Return [X, Y] of the center of cell containing provided text 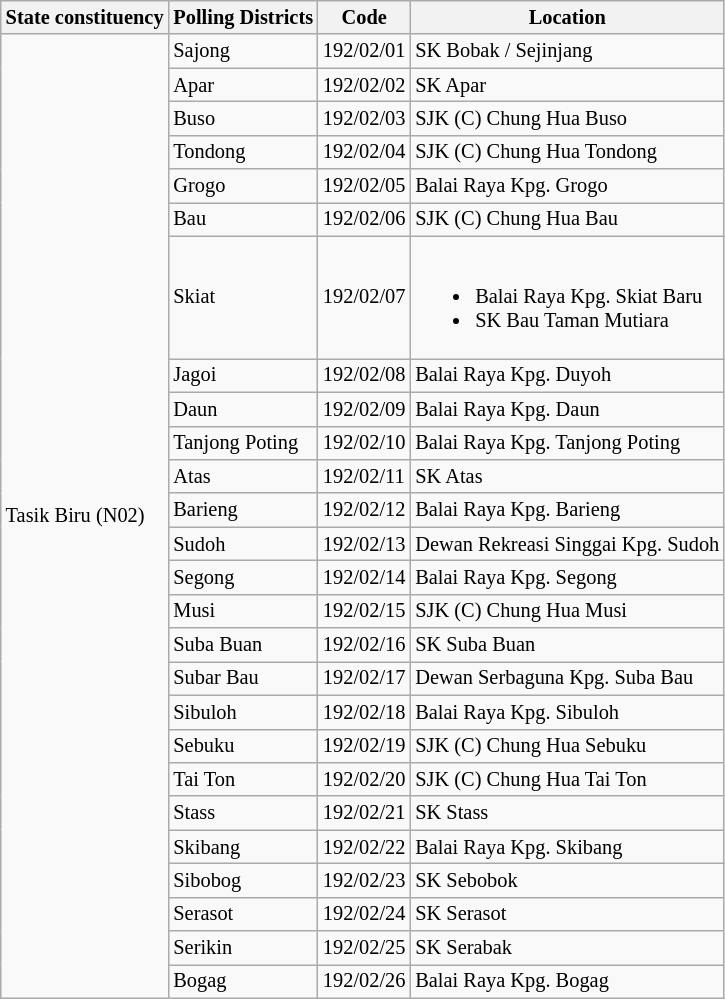
SK Suba Buan [567, 645]
Balai Raya Kpg. Daun [567, 409]
192/02/22 [364, 847]
Stass [243, 813]
Segong [243, 577]
192/02/23 [364, 880]
Sudoh [243, 544]
192/02/13 [364, 544]
Serasot [243, 914]
192/02/20 [364, 779]
SK Bobak / Sejinjang [567, 51]
192/02/19 [364, 746]
Dewan Serbaguna Kpg. Suba Bau [567, 678]
Sibuloh [243, 712]
192/02/09 [364, 409]
Musi [243, 611]
Balai Raya Kpg. Duyoh [567, 375]
Tasik Biru (N02) [85, 516]
192/02/17 [364, 678]
SK Stass [567, 813]
SK Atas [567, 476]
192/02/14 [364, 577]
SJK (C) Chung Hua Sebuku [567, 746]
SJK (C) Chung Hua Musi [567, 611]
Dewan Rekreasi Singgai Kpg. Sudoh [567, 544]
SJK (C) Chung Hua Buso [567, 118]
192/02/18 [364, 712]
Sibobog [243, 880]
SJK (C) Chung Hua Bau [567, 219]
SK Serabak [567, 948]
192/02/01 [364, 51]
Bogag [243, 981]
192/02/03 [364, 118]
Polling Districts [243, 17]
192/02/16 [364, 645]
192/02/12 [364, 510]
192/02/05 [364, 186]
Balai Raya Kpg. Bogag [567, 981]
Tai Ton [243, 779]
Suba Buan [243, 645]
192/02/06 [364, 219]
Balai Raya Kpg. Skiat BaruSK Bau Taman Mutiara [567, 297]
192/02/15 [364, 611]
Subar Bau [243, 678]
SK Apar [567, 85]
Barieng [243, 510]
Code [364, 17]
Balai Raya Kpg. Tanjong Poting [567, 443]
SJK (C) Chung Hua Tai Ton [567, 779]
192/02/07 [364, 297]
192/02/11 [364, 476]
SJK (C) Chung Hua Tondong [567, 152]
Location [567, 17]
192/02/24 [364, 914]
Skiat [243, 297]
Balai Raya Kpg. Grogo [567, 186]
Bau [243, 219]
Tondong [243, 152]
192/02/25 [364, 948]
192/02/02 [364, 85]
192/02/21 [364, 813]
SK Serasot [567, 914]
Jagoi [243, 375]
Tanjong Poting [243, 443]
Daun [243, 409]
192/02/10 [364, 443]
Buso [243, 118]
State constituency [85, 17]
Grogo [243, 186]
Balai Raya Kpg. Barieng [567, 510]
Sajong [243, 51]
Skibang [243, 847]
192/02/04 [364, 152]
Apar [243, 85]
192/02/26 [364, 981]
Balai Raya Kpg. Sibuloh [567, 712]
Balai Raya Kpg. Skibang [567, 847]
Sebuku [243, 746]
192/02/08 [364, 375]
SK Sebobok [567, 880]
Atas [243, 476]
Serikin [243, 948]
Balai Raya Kpg. Segong [567, 577]
